For the text-containing cell, return its midpoint in [x, y] coordinate format. 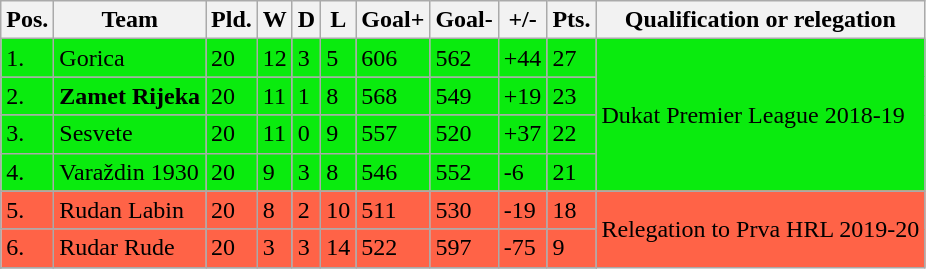
Pld. [232, 20]
Pos. [28, 20]
-75 [522, 248]
Qualification or relegation [760, 20]
557 [393, 134]
-6 [522, 172]
3. [28, 134]
522 [393, 248]
Rudan Labin [130, 210]
+44 [522, 58]
Pts. [572, 20]
Sesvete [130, 134]
552 [464, 172]
+/- [522, 20]
W [274, 20]
27 [572, 58]
5. [28, 210]
Team [130, 20]
5 [338, 58]
Goal+ [393, 20]
2 [306, 210]
+37 [522, 134]
1 [306, 96]
568 [393, 96]
6. [28, 248]
10 [338, 210]
Varaždin 1930 [130, 172]
2. [28, 96]
Zamet Rijeka [130, 96]
Relegation to Prva HRL 2019-20 [760, 229]
18 [572, 210]
Rudar Rude [130, 248]
1. [28, 58]
606 [393, 58]
549 [464, 96]
546 [393, 172]
-19 [522, 210]
0 [306, 134]
22 [572, 134]
+19 [522, 96]
Gorica [130, 58]
Dukat Premier League 2018-19 [760, 115]
21 [572, 172]
4. [28, 172]
D [306, 20]
23 [572, 96]
14 [338, 248]
597 [464, 248]
520 [464, 134]
L [338, 20]
530 [464, 210]
511 [393, 210]
Goal- [464, 20]
562 [464, 58]
12 [274, 58]
